Find where the given text appears and provide that cell's center as [X, Y] coordinate. 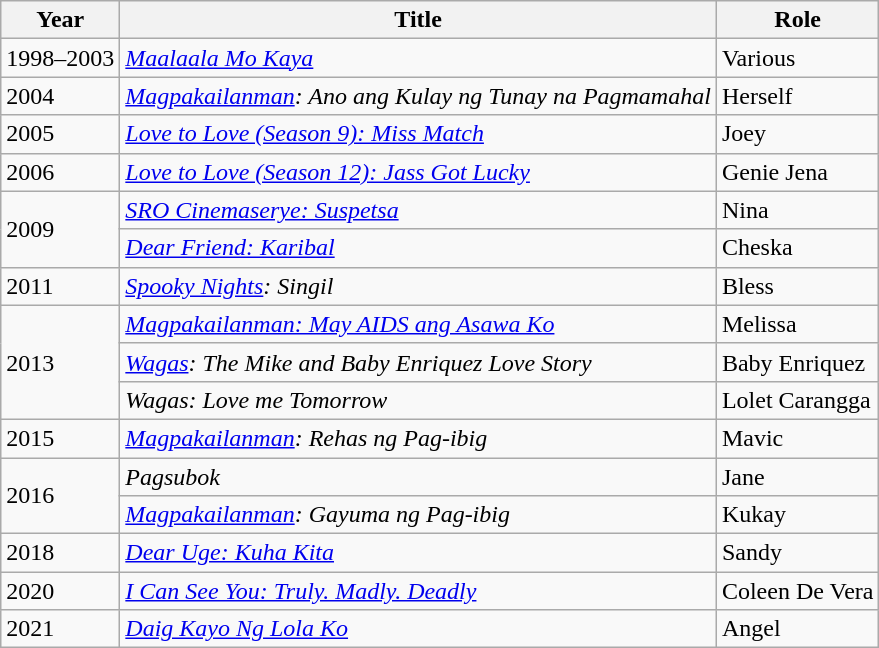
Various [798, 58]
Role [798, 20]
Wagas: Love me Tomorrow [418, 400]
2004 [60, 96]
Kukay [798, 515]
Herself [798, 96]
Magpakailanman: Ano ang Kulay ng Tunay na Pagmamahal [418, 96]
Coleen De Vera [798, 591]
Angel [798, 629]
Magpakailanman: May AIDS ang Asawa Ko [418, 324]
Bless [798, 286]
2015 [60, 438]
SRO Cinemaserye: Suspetsa [418, 210]
Mavic [798, 438]
2005 [60, 134]
Jane [798, 477]
Love to Love (Season 9): Miss Match [418, 134]
Pagsubok [418, 477]
I Can See You: Truly. Madly. Deadly [418, 591]
Melissa [798, 324]
Magpakailanman: Gayuma ng Pag-ibig [418, 515]
2009 [60, 229]
2018 [60, 553]
2016 [60, 496]
Nina [798, 210]
2021 [60, 629]
Dear Friend: Karibal [418, 248]
Baby Enriquez [798, 362]
Wagas: The Mike and Baby Enriquez Love Story [418, 362]
Joey [798, 134]
2013 [60, 362]
Title [418, 20]
Cheska [798, 248]
Year [60, 20]
Dear Uge: Kuha Kita [418, 553]
Love to Love (Season 12): Jass Got Lucky [418, 172]
Daig Kayo Ng Lola Ko [418, 629]
Spooky Nights: Singil [418, 286]
Sandy [798, 553]
Genie Jena [798, 172]
Maalaala Mo Kaya [418, 58]
2006 [60, 172]
Magpakailanman: Rehas ng Pag-ibig [418, 438]
Lolet Carangga [798, 400]
2020 [60, 591]
1998–2003 [60, 58]
2011 [60, 286]
